Search for the cell housing the specified text and yield its (X, Y) center coordinate. 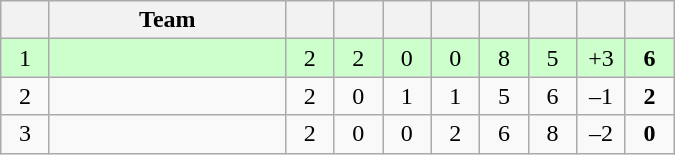
–1 (602, 96)
3 (26, 134)
+3 (602, 58)
Team (167, 20)
–2 (602, 134)
